Search for the cell housing the specified text and yield its [X, Y] center coordinate. 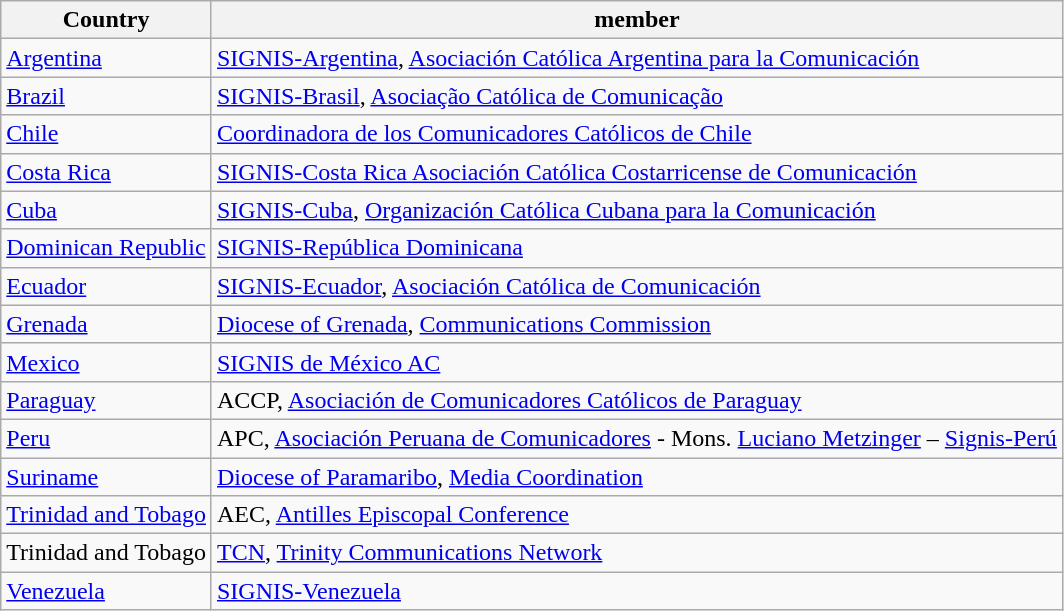
Brazil [106, 96]
ACCP, Asociación de Comunicadores Católicos de Paraguay [636, 400]
SIGNIS-Cuba, Organización Católica Cubana para la Comunicación [636, 210]
Dominican Republic [106, 248]
Diocese of Paramaribo, Media Coordination [636, 477]
Venezuela [106, 591]
Paraguay [106, 400]
Coordinadora de los Comunicadores Católicos de Chile [636, 134]
Mexico [106, 362]
Ecuador [106, 286]
SIGNIS de México AC [636, 362]
Chile [106, 134]
Suriname [106, 477]
AEC, Antilles Episcopal Conference [636, 515]
Cuba [106, 210]
SIGNIS-Venezuela [636, 591]
TCN, Trinity Communications Network [636, 553]
Costa Rica [106, 172]
Peru [106, 438]
SIGNIS-Brasil, Asociação Católica de Comunicação [636, 96]
SIGNIS-Ecuador, Asociación Católica de Comunicación [636, 286]
member [636, 20]
Argentina [106, 58]
SIGNIS-República Dominicana [636, 248]
SIGNIS-Argentina, Asociación Católica Argentina para la Comunicación [636, 58]
SIGNIS-Costa Rica Asociación Católica Costarricense de Comunicación [636, 172]
Grenada [106, 324]
Diocese of Grenada, Communications Commission [636, 324]
APC, Asociación Peruana de Comunicadores - Mons. Luciano Metzinger – Signis-Perú [636, 438]
Country [106, 20]
